Locate the cell with the specified text and output its (X, Y) center coordinate. 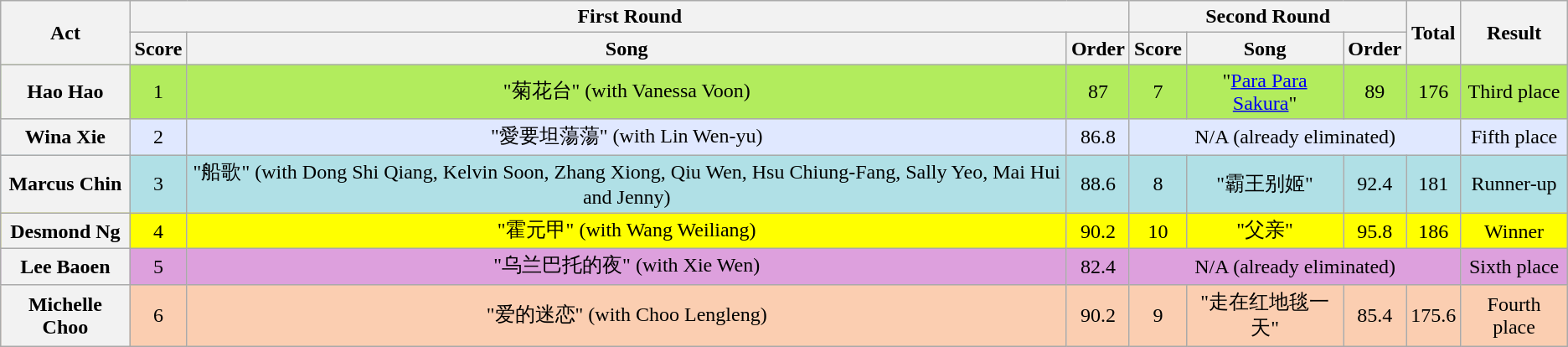
Winner (1514, 231)
Second Round (1267, 17)
86.8 (1097, 137)
"Para Para Sakura" (1265, 92)
Result (1514, 33)
"菊花台" (with Vanessa Voon) (627, 92)
175.6 (1434, 315)
88.6 (1097, 184)
Fifth place (1514, 137)
89 (1375, 92)
Wina Xie (65, 137)
Hao Hao (65, 92)
2 (158, 137)
"爱的迷恋" (with Choo Lengleng) (627, 315)
Marcus Chin (65, 184)
Desmond Ng (65, 231)
"霍元甲" (with Wang Weiliang) (627, 231)
4 (158, 231)
82.4 (1097, 267)
"父亲" (1265, 231)
Michelle Choo (65, 315)
92.4 (1375, 184)
Act (65, 33)
87 (1097, 92)
85.4 (1375, 315)
1 (158, 92)
First Round (630, 17)
10 (1158, 231)
181 (1434, 184)
Sixth place (1514, 267)
9 (1158, 315)
176 (1434, 92)
8 (1158, 184)
"走在红地毯一天" (1265, 315)
7 (1158, 92)
6 (158, 315)
"船歌" (with Dong Shi Qiang, Kelvin Soon, Zhang Xiong, Qiu Wen, Hsu Chiung-Fang, Sally Yeo, Mai Hui and Jenny) (627, 184)
3 (158, 184)
Fourth place (1514, 315)
"乌兰巴托的夜" (with Xie Wen) (627, 267)
Total (1434, 33)
"愛要坦蕩蕩" (with Lin Wen-yu) (627, 137)
186 (1434, 231)
Runner-up (1514, 184)
Third place (1514, 92)
5 (158, 267)
"霸王别姬" (1265, 184)
Lee Baoen (65, 267)
95.8 (1375, 231)
